For the text-containing cell, return its midpoint in (X, Y) coordinate format. 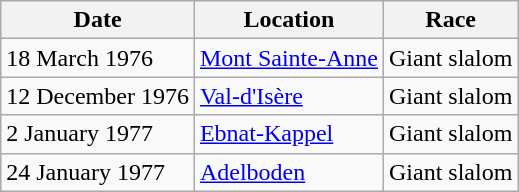
Race (450, 20)
Location (288, 20)
Val-d'Isère (288, 96)
Adelboden (288, 172)
24 January 1977 (98, 172)
18 March 1976 (98, 58)
Date (98, 20)
Mont Sainte-Anne (288, 58)
2 January 1977 (98, 134)
Ebnat-Kappel (288, 134)
12 December 1976 (98, 96)
